Pinpoint the cell where the given text exists, returning its [X, Y] midpoint coordinate. 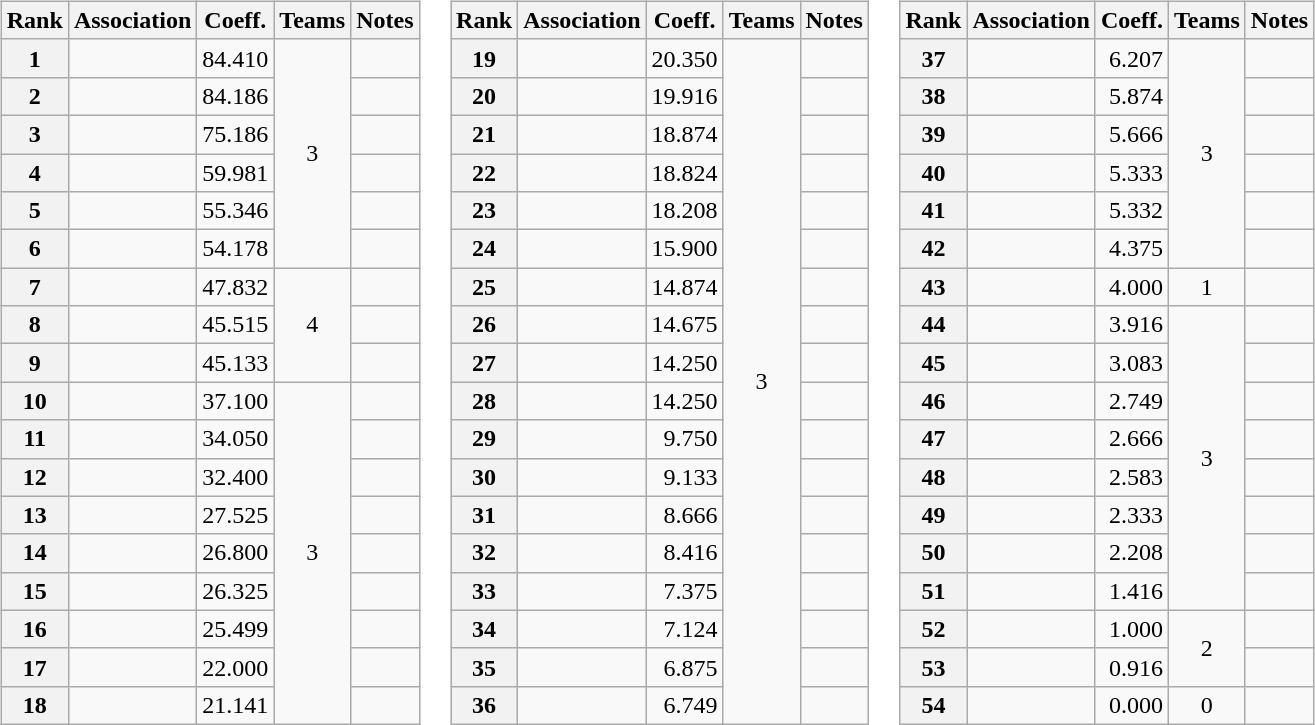
7.375 [684, 591]
9.750 [684, 439]
5 [34, 211]
22.000 [236, 667]
10 [34, 401]
55.346 [236, 211]
13 [34, 515]
32 [484, 553]
21.141 [236, 705]
26.325 [236, 591]
43 [934, 287]
2.666 [1132, 439]
27.525 [236, 515]
36 [484, 705]
49 [934, 515]
48 [934, 477]
6.875 [684, 667]
19 [484, 58]
3.083 [1132, 363]
11 [34, 439]
21 [484, 134]
16 [34, 629]
47.832 [236, 287]
38 [934, 96]
34 [484, 629]
26 [484, 325]
30 [484, 477]
20 [484, 96]
18.874 [684, 134]
37 [934, 58]
14 [34, 553]
27 [484, 363]
17 [34, 667]
2.333 [1132, 515]
8.416 [684, 553]
41 [934, 211]
84.186 [236, 96]
40 [934, 173]
45.133 [236, 363]
51 [934, 591]
34.050 [236, 439]
18 [34, 705]
28 [484, 401]
15.900 [684, 249]
59.981 [236, 173]
44 [934, 325]
18.208 [684, 211]
53 [934, 667]
75.186 [236, 134]
0.000 [1132, 705]
15 [34, 591]
84.410 [236, 58]
20.350 [684, 58]
4.375 [1132, 249]
52 [934, 629]
54.178 [236, 249]
14.874 [684, 287]
22 [484, 173]
8 [34, 325]
6.749 [684, 705]
35 [484, 667]
23 [484, 211]
42 [934, 249]
2.749 [1132, 401]
6 [34, 249]
26.800 [236, 553]
8.666 [684, 515]
9 [34, 363]
4.000 [1132, 287]
29 [484, 439]
7 [34, 287]
25 [484, 287]
24 [484, 249]
1.416 [1132, 591]
19.916 [684, 96]
2.208 [1132, 553]
25.499 [236, 629]
32.400 [236, 477]
46 [934, 401]
0 [1206, 705]
5.333 [1132, 173]
5.666 [1132, 134]
2.583 [1132, 477]
9.133 [684, 477]
7.124 [684, 629]
54 [934, 705]
50 [934, 553]
14.675 [684, 325]
47 [934, 439]
5.332 [1132, 211]
37.100 [236, 401]
12 [34, 477]
1.000 [1132, 629]
33 [484, 591]
45 [934, 363]
31 [484, 515]
18.824 [684, 173]
45.515 [236, 325]
3.916 [1132, 325]
5.874 [1132, 96]
0.916 [1132, 667]
6.207 [1132, 58]
39 [934, 134]
